Pinpoint the cell where the given text exists, returning its (X, Y) midpoint coordinate. 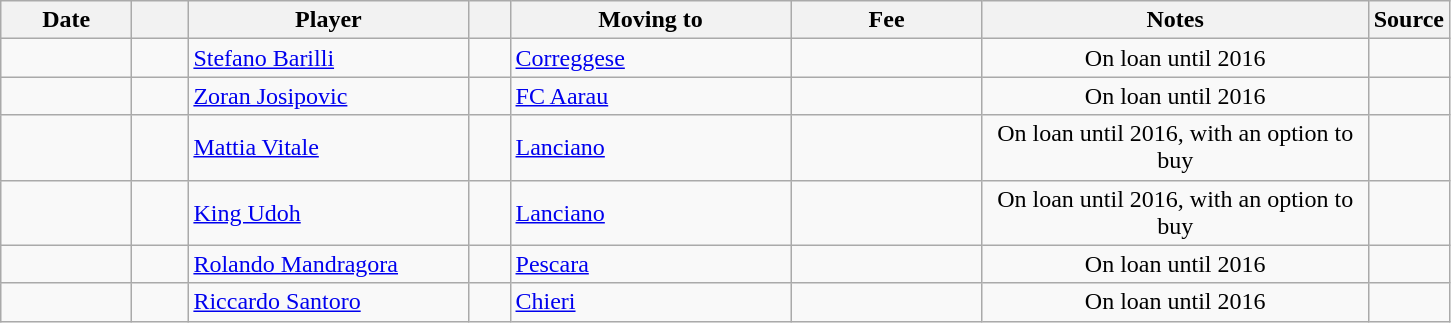
Player (328, 20)
King Udoh (328, 212)
Rolando Mandragora (328, 264)
Chieri (650, 302)
FC Aarau (650, 96)
Fee (886, 20)
Moving to (650, 20)
Stefano Barilli (328, 58)
Mattia Vitale (328, 148)
Pescara (650, 264)
Notes (1175, 20)
Source (1408, 20)
Riccardo Santoro (328, 302)
Correggese (650, 58)
Date (66, 20)
Zoran Josipovic (328, 96)
